Locate the cell with the specified text and output its [X, Y] center coordinate. 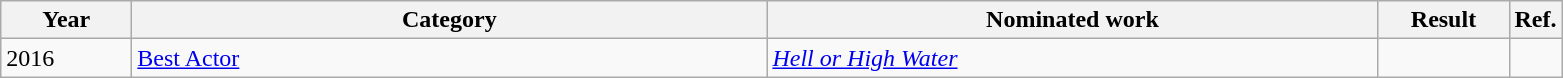
2016 [66, 58]
Result [1444, 20]
Hell or High Water [1072, 58]
Best Actor [450, 58]
Year [66, 20]
Category [450, 20]
Ref. [1536, 20]
Nominated work [1072, 20]
